Locate the cell with the specified text and output its (X, Y) center coordinate. 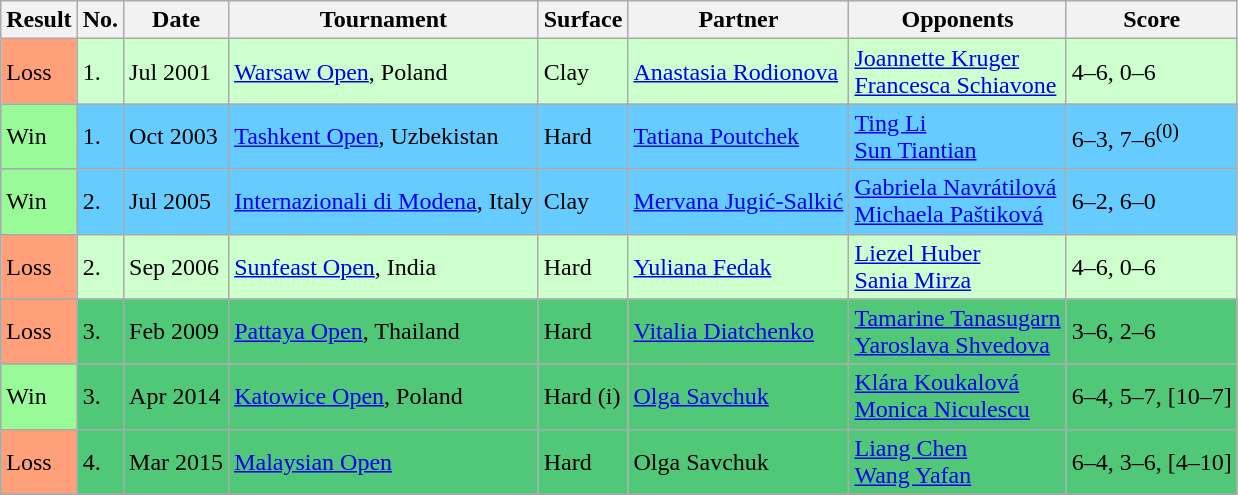
Mervana Jugić-Salkić (738, 202)
Mar 2015 (176, 462)
Tamarine Tanasugarn Yaroslava Shvedova (958, 332)
Warsaw Open, Poland (384, 72)
Feb 2009 (176, 332)
Score (1152, 20)
Sunfeast Open, India (384, 266)
6–2, 6–0 (1152, 202)
Tatiana Poutchek (738, 136)
Result (39, 20)
6–3, 7–6(0) (1152, 136)
Sep 2006 (176, 266)
3–6, 2–6 (1152, 332)
Ting Li Sun Tiantian (958, 136)
6–4, 3–6, [4–10] (1152, 462)
Tashkent Open, Uzbekistan (384, 136)
Vitalia Diatchenko (738, 332)
Apr 2014 (176, 396)
Gabriela Navrátilová Michaela Paštiková (958, 202)
Date (176, 20)
Pattaya Open, Thailand (384, 332)
Opponents (958, 20)
Internazionali di Modena, Italy (384, 202)
Oct 2003 (176, 136)
Yuliana Fedak (738, 266)
Partner (738, 20)
Jul 2005 (176, 202)
6–4, 5–7, [10–7] (1152, 396)
Jul 2001 (176, 72)
Katowice Open, Poland (384, 396)
Tournament (384, 20)
Liezel Huber Sania Mirza (958, 266)
Liang Chen Wang Yafan (958, 462)
No. (100, 20)
Joannette Kruger Francesca Schiavone (958, 72)
4. (100, 462)
Anastasia Rodionova (738, 72)
Hard (i) (583, 396)
Surface (583, 20)
Malaysian Open (384, 462)
Klára Koukalová Monica Niculescu (958, 396)
